Output the [x, y] coordinate of the center of the cell containing the given text.  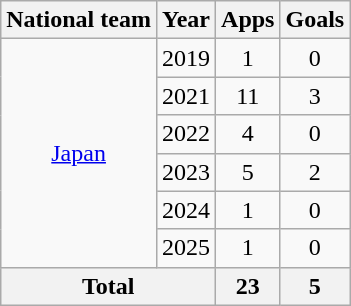
Apps [248, 20]
2021 [186, 96]
4 [248, 134]
2023 [186, 172]
Goals [315, 20]
National team [79, 20]
Japan [79, 153]
11 [248, 96]
Year [186, 20]
2025 [186, 248]
2019 [186, 58]
Total [108, 286]
2024 [186, 210]
3 [315, 96]
2022 [186, 134]
23 [248, 286]
2 [315, 172]
